Scan for the cell matching the given text and deliver its [x, y] coordinate at center. 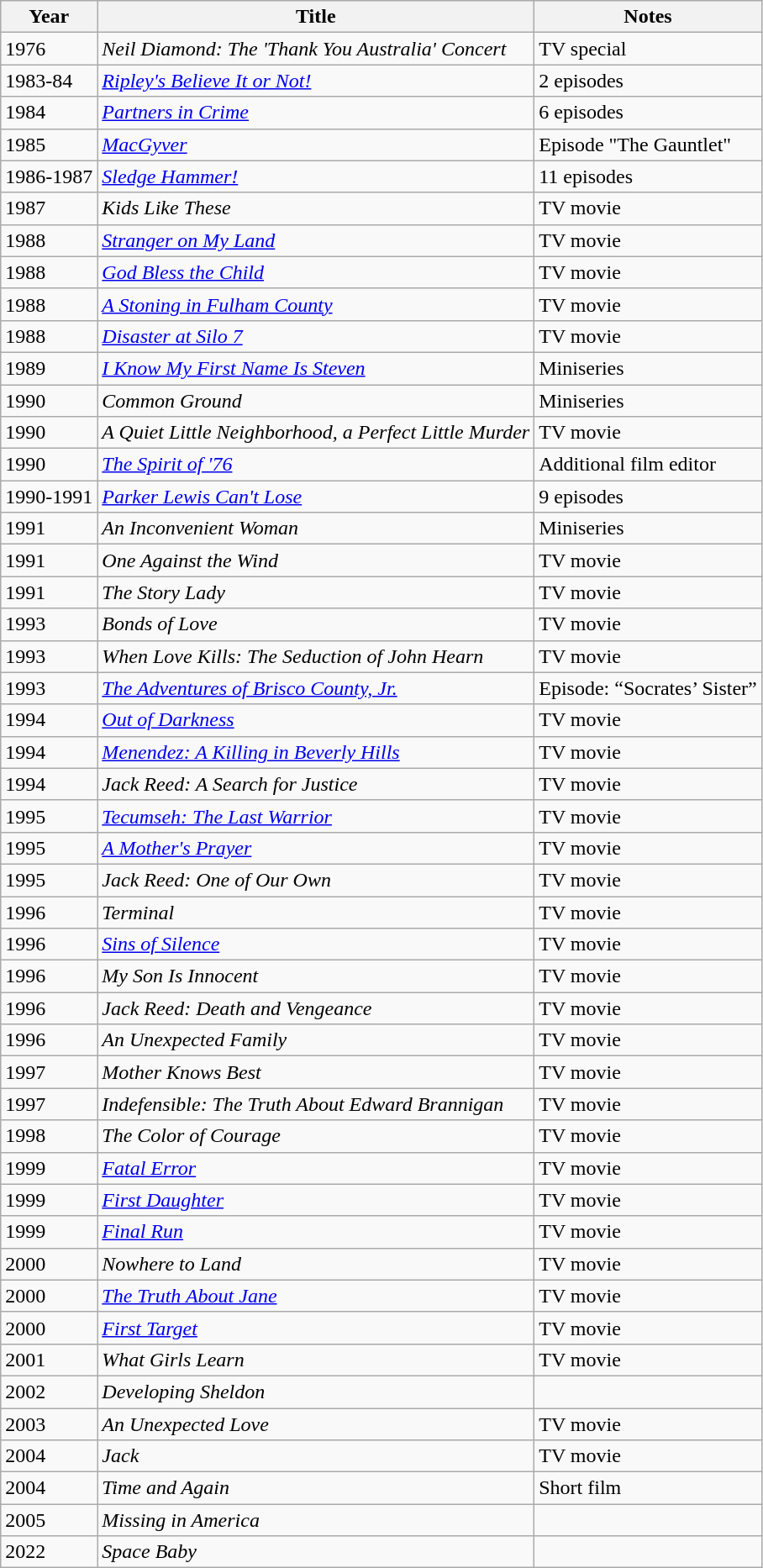
2003 [49, 1424]
One Against the Wind [316, 560]
Short film [649, 1488]
1985 [49, 145]
TV special [649, 49]
The Adventures of Brisco County, Jr. [316, 688]
An Unexpected Family [316, 1040]
The Story Lady [316, 592]
Notes [649, 17]
Disaster at Silo 7 [316, 336]
Fatal Error [316, 1168]
1989 [49, 368]
Bonds of Love [316, 624]
Space Baby [316, 1552]
The Color of Courage [316, 1136]
Jack [316, 1456]
First Target [316, 1328]
Episode: “Socrates’ Sister” [649, 688]
2001 [49, 1360]
Year [49, 17]
Final Run [316, 1232]
Parker Lewis Can't Lose [316, 497]
First Daughter [316, 1200]
Common Ground [316, 401]
1990-1991 [49, 497]
Developing Sheldon [316, 1392]
The Truth About Jane [316, 1296]
When Love Kills: The Seduction of John Hearn [316, 656]
2 episodes [649, 81]
11 episodes [649, 176]
The Spirit of '76 [316, 465]
Episode "The Gauntlet" [649, 145]
Jack Reed: Death and Vengeance [316, 1008]
Terminal [316, 912]
Mother Knows Best [316, 1072]
I Know My First Name Is Steven [316, 368]
1984 [49, 113]
9 episodes [649, 497]
Stranger on My Land [316, 240]
Menendez: A Killing in Beverly Hills [316, 752]
Title [316, 17]
1998 [49, 1136]
Sins of Silence [316, 944]
Time and Again [316, 1488]
2002 [49, 1392]
An Unexpected Love [316, 1424]
Partners in Crime [316, 113]
Out of Darkness [316, 720]
1976 [49, 49]
God Bless the Child [316, 272]
My Son Is Innocent [316, 976]
A Quiet Little Neighborhood, a Perfect Little Murder [316, 433]
Nowhere to Land [316, 1264]
Missing in America [316, 1520]
What Girls Learn [316, 1360]
Neil Diamond: The 'Thank You Australia' Concert [316, 49]
Additional film editor [649, 465]
Ripley's Believe It or Not! [316, 81]
1983-84 [49, 81]
A Stoning in Fulham County [316, 304]
1987 [49, 208]
1986-1987 [49, 176]
Jack Reed: A Search for Justice [316, 784]
Tecumseh: The Last Warrior [316, 816]
An Inconvenient Woman [316, 529]
6 episodes [649, 113]
MacGyver [316, 145]
A Mother's Prayer [316, 848]
Jack Reed: One of Our Own [316, 880]
2005 [49, 1520]
2022 [49, 1552]
Sledge Hammer! [316, 176]
Kids Like These [316, 208]
Indefensible: The Truth About Edward Brannigan [316, 1104]
